Capture the cell that displays the provided text and extract its (X, Y) central coordinate. 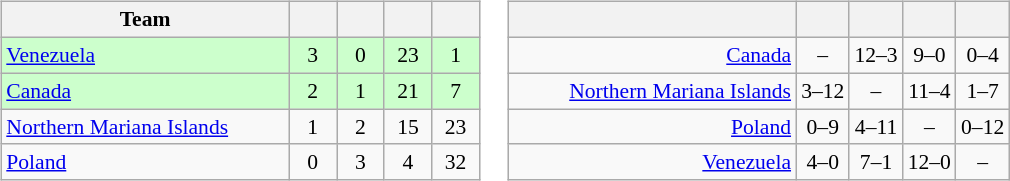
32 (456, 162)
21 (408, 91)
3–12 (822, 91)
7–1 (876, 162)
1–7 (982, 91)
0–12 (982, 127)
12–3 (876, 55)
Team (145, 20)
4–11 (876, 127)
4 (408, 162)
0–9 (822, 127)
7 (456, 91)
15 (408, 127)
12–0 (930, 162)
11–4 (930, 91)
0–4 (982, 55)
9–0 (930, 55)
4–0 (822, 162)
